Return (X, Y) of the center of cell containing provided text 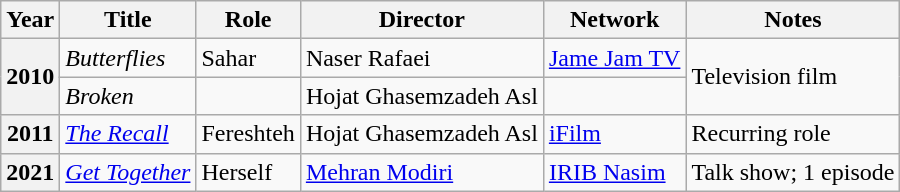
Recurring role (793, 134)
Television film (793, 77)
Sahar (248, 58)
Notes (793, 20)
Jame Jam TV (614, 58)
2011 (30, 134)
Talk show; 1 episode (793, 172)
Network (614, 20)
Year (30, 20)
2010 (30, 77)
The Recall (128, 134)
Butterflies (128, 58)
Fereshteh (248, 134)
Herself (248, 172)
Role (248, 20)
Mehran Modiri (422, 172)
Title (128, 20)
IRIB Nasim (614, 172)
Naser Rafaei (422, 58)
Get Together (128, 172)
Broken (128, 96)
2021 (30, 172)
iFilm (614, 134)
Director (422, 20)
